Return [x, y] of the center of cell containing provided text 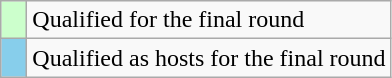
Qualified for the final round [209, 20]
Qualified as hosts for the final round [209, 58]
